Return the (x, y) coordinate for the center point of the cell that contains the specified text.  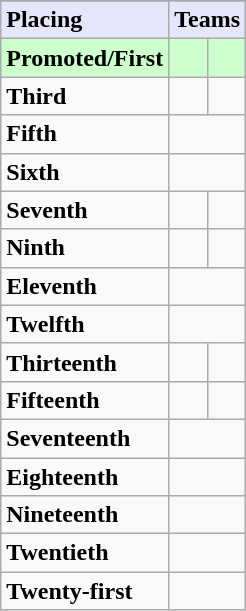
Twelfth (85, 324)
Seventh (85, 210)
Placing (85, 20)
Eleventh (85, 286)
Sixth (85, 172)
Fifteenth (85, 400)
Twentieth (85, 553)
Eighteenth (85, 477)
Nineteenth (85, 515)
Third (85, 96)
Ninth (85, 248)
Teams (208, 20)
Twenty-first (85, 591)
Thirteenth (85, 362)
Fifth (85, 134)
Promoted/First (85, 58)
Seventeenth (85, 438)
